For the text-containing cell, return its midpoint in [x, y] coordinate format. 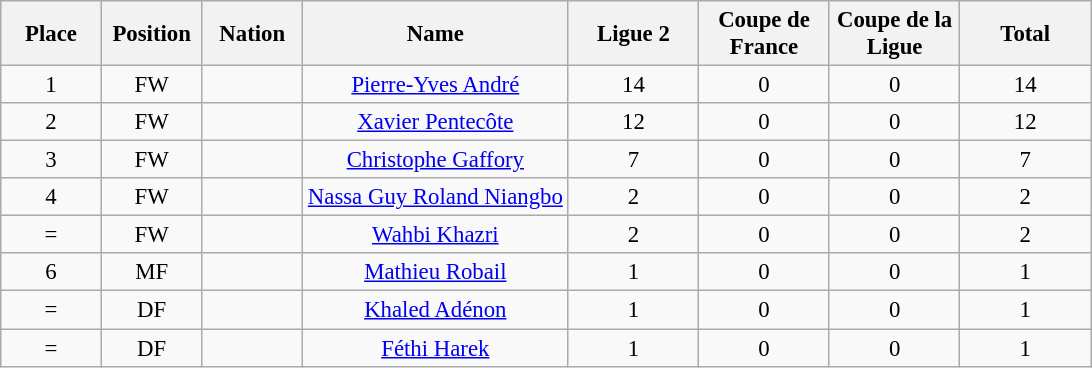
Position [152, 34]
Féthi Harek [436, 348]
Total [1026, 34]
Wahbi Khazri [436, 235]
Christophe Gaffory [436, 160]
Xavier Pentecôte [436, 122]
4 [52, 197]
Coupe de France [764, 34]
MF [152, 273]
Khaled Adénon [436, 310]
6 [52, 273]
Place [52, 34]
Ligue 2 [634, 34]
Nassa Guy Roland Niangbo [436, 197]
Mathieu Robail [436, 273]
Coupe de la Ligue [894, 34]
3 [52, 160]
Pierre-Yves André [436, 85]
Name [436, 34]
Nation [252, 34]
